Pinpoint the cell where the given text exists, returning its [X, Y] midpoint coordinate. 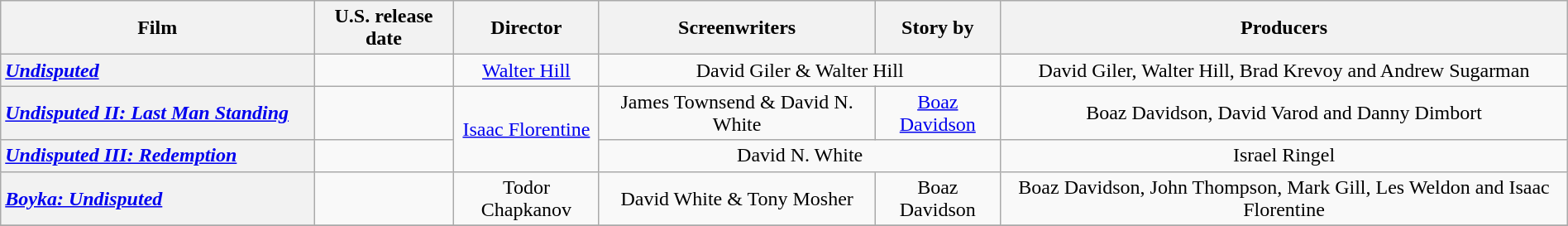
David Giler, Walter Hill, Brad Krevoy and Andrew Sugarman [1284, 70]
David N. White [799, 156]
Story by [938, 28]
Boaz Davidson, David Varod and Danny Dimbort [1284, 113]
Todor Chapkanov [526, 199]
David White & Tony Mosher [736, 199]
Undisputed III: Redemption [157, 156]
David Giler & Walter Hill [799, 70]
Walter Hill [526, 70]
Producers [1284, 28]
Boyka: Undisputed [157, 199]
Boaz Davidson, John Thompson, Mark Gill, Les Weldon and Isaac Florentine [1284, 199]
U.S. release date [384, 28]
Undisputed II: Last Man Standing [157, 113]
Screenwriters [736, 28]
Director [526, 28]
Isaac Florentine [526, 129]
James Townsend & David N. White [736, 113]
Undisputed [157, 70]
Film [157, 28]
Israel Ringel [1284, 156]
